Pinpoint the cell where the given text exists, returning its (X, Y) midpoint coordinate. 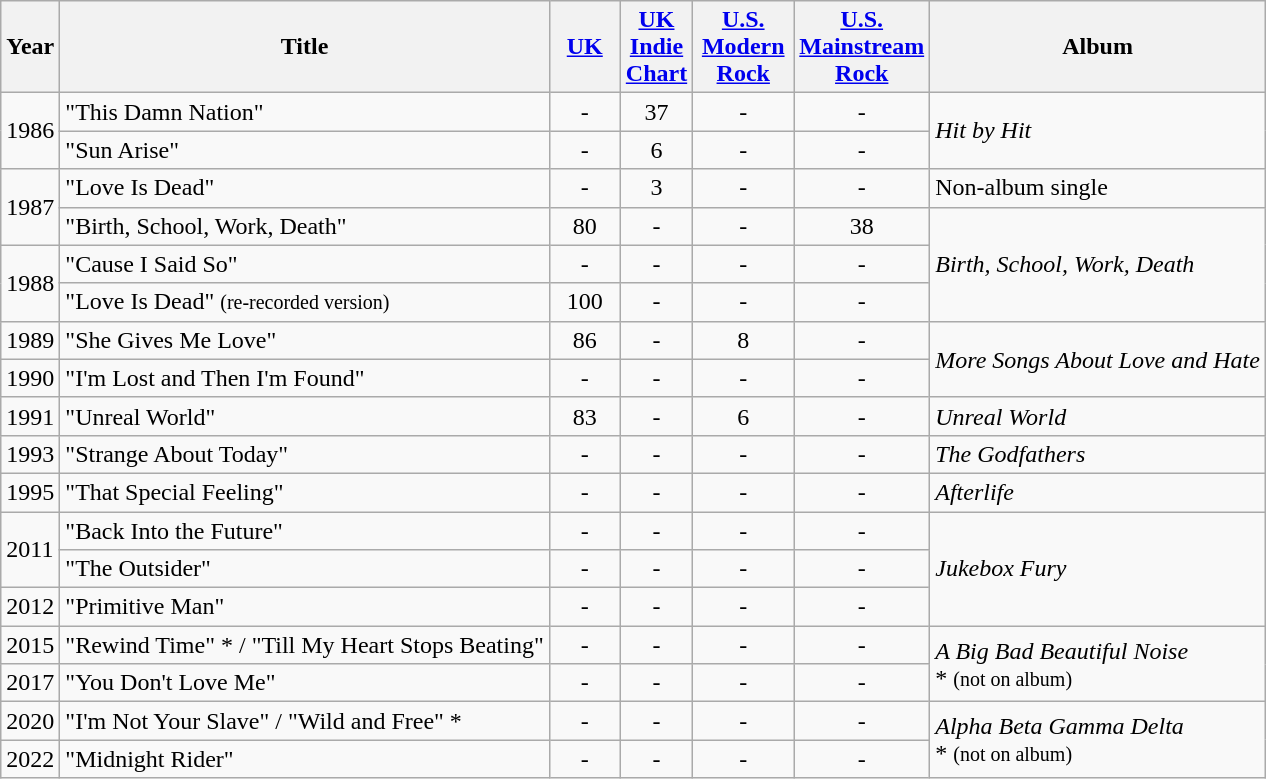
100 (584, 302)
2017 (30, 683)
A Big Bad Beautiful Noise * (not on album) (1098, 664)
2020 (30, 721)
"Midnight Rider" (304, 759)
2015 (30, 645)
"You Don't Love Me" (304, 683)
1995 (30, 492)
3 (656, 188)
37 (656, 112)
"Primitive Man" (304, 607)
The Godfathers (1098, 454)
"Love Is Dead" (304, 188)
"Cause I Said So" (304, 264)
86 (584, 340)
1986 (30, 131)
2011 (30, 550)
83 (584, 416)
"Back Into the Future" (304, 531)
"Strange About Today" (304, 454)
2022 (30, 759)
"Love Is Dead" (re-recorded version) (304, 302)
Album (1098, 47)
"The Outsider" (304, 569)
Alpha Beta Gamma Delta * (not on album) (1098, 740)
More Songs About Love and Hate (1098, 359)
Year (30, 47)
1989 (30, 340)
"I'm Not Your Slave" / "Wild and Free" * (304, 721)
1988 (30, 283)
38 (862, 226)
UK Indie Chart (656, 47)
Hit by Hit (1098, 131)
"Birth, School, Work, Death" (304, 226)
"She Gives Me Love" (304, 340)
Jukebox Fury (1098, 569)
8 (744, 340)
"Unreal World" (304, 416)
1990 (30, 378)
UK (584, 47)
U.S. Modern Rock (744, 47)
Birth, School, Work, Death (1098, 264)
Title (304, 47)
1993 (30, 454)
"That Special Feeling" (304, 492)
2012 (30, 607)
1987 (30, 207)
Unreal World (1098, 416)
1991 (30, 416)
"I'm Lost and Then I'm Found" (304, 378)
Afterlife (1098, 492)
80 (584, 226)
Non-album single (1098, 188)
"Sun Arise" (304, 150)
"Rewind Time" * / "Till My Heart Stops Beating" (304, 645)
U.S. Mainstream Rock (862, 47)
"This Damn Nation" (304, 112)
